Find where the given text appears and provide that cell's center as [x, y] coordinate. 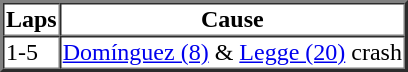
Cause [232, 20]
1-5 [32, 52]
Domínguez (8) & Legge (20) crash [232, 52]
Laps [32, 20]
